Capture the cell that displays the provided text and extract its (x, y) central coordinate. 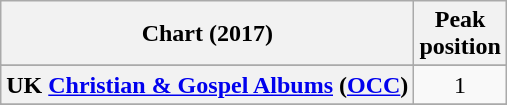
Peak position (460, 34)
UK Christian & Gospel Albums (OCC) (208, 85)
Chart (2017) (208, 34)
1 (460, 85)
